For the text-containing cell, return its midpoint in [x, y] coordinate format. 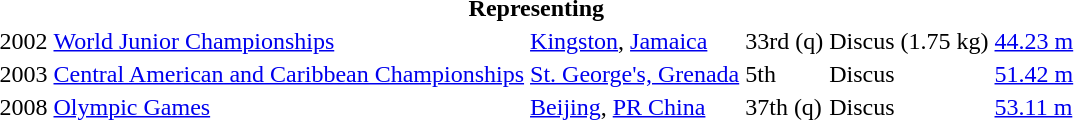
Discus [909, 74]
Kingston, Jamaica [635, 41]
St. George's, Grenada [635, 74]
World Junior Championships [289, 41]
Discus (1.75 kg) [909, 41]
33rd (q) [784, 41]
Central American and Caribbean Championships [289, 74]
5th [784, 74]
